Provide the [x, y] coordinate of the cell's center where the given text is located.  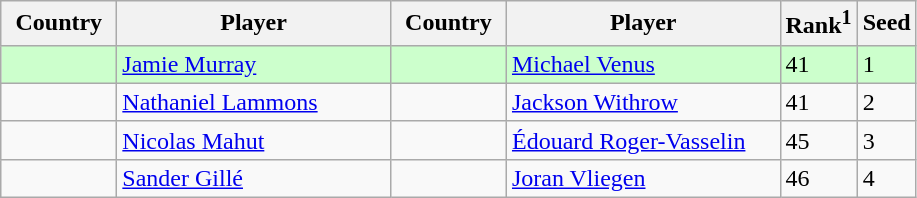
Michael Venus [643, 64]
Sander Gillé [254, 178]
4 [886, 178]
Nicolas Mahut [254, 140]
Seed [886, 24]
Jamie Murray [254, 64]
45 [818, 140]
Joran Vliegen [643, 178]
46 [818, 178]
1 [886, 64]
Jackson Withrow [643, 102]
Nathaniel Lammons [254, 102]
3 [886, 140]
2 [886, 102]
Rank1 [818, 24]
Édouard Roger-Vasselin [643, 140]
